Extract the [X, Y] coordinate from the center of the cell holding the provided text.  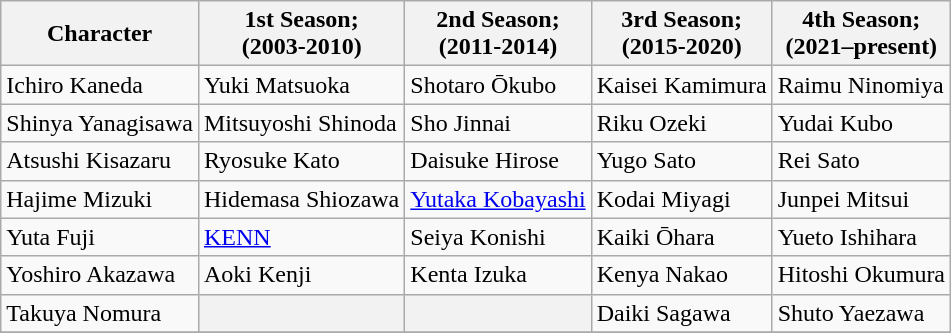
Aoki Kenji [301, 275]
4th Season;(2021–present) [861, 34]
Yueto Ishihara [861, 237]
Hitoshi Okumura [861, 275]
Kaisei Kamimura [682, 85]
3rd Season;(2015-2020) [682, 34]
Character [100, 34]
Kodai Miyagi [682, 199]
Shotaro Ōkubo [498, 85]
Ryosuke Kato [301, 161]
Takuya Nomura [100, 313]
Rei Sato [861, 161]
Yoshiro Akazawa [100, 275]
Shinya Yanagisawa [100, 123]
Kaiki Ōhara [682, 237]
Shuto Yaezawa [861, 313]
Yugo Sato [682, 161]
Yuta Fuji [100, 237]
Raimu Ninomiya [861, 85]
Seiya Konishi [498, 237]
Atsushi Kisazaru [100, 161]
Yutaka Kobayashi [498, 199]
Daiki Sagawa [682, 313]
Ichiro Kaneda [100, 85]
Riku Ozeki [682, 123]
Kenta Izuka [498, 275]
Yuki Matsuoka [301, 85]
Junpei Mitsui [861, 199]
Hajime Mizuki [100, 199]
Sho Jinnai [498, 123]
Daisuke Hirose [498, 161]
Yudai Kubo [861, 123]
Kenya Nakao [682, 275]
1st Season;(2003-2010) [301, 34]
Mitsuyoshi Shinoda [301, 123]
2nd Season;(2011-2014) [498, 34]
Hidemasa Shiozawa [301, 199]
KENN [301, 237]
